Pinpoint the cell where the given text exists, returning its (x, y) midpoint coordinate. 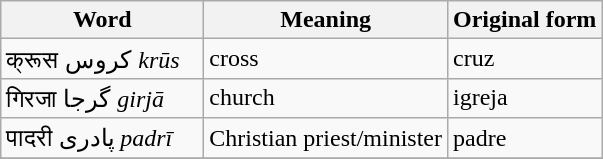
padre (525, 138)
Christian priest/minister (326, 138)
क्रूस کروس krūs (102, 59)
गिरजा گرجا girjā (102, 98)
igreja (525, 98)
Meaning (326, 20)
cross (326, 59)
Word (102, 20)
cruz (525, 59)
Original form (525, 20)
पादरी پادری padrī (102, 138)
church (326, 98)
